Extract the [X, Y] coordinate from the center of the cell holding the provided text.  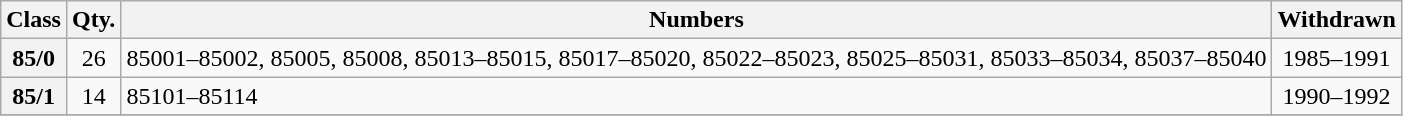
Qty. [93, 20]
85001–85002, 85005, 85008, 85013–85015, 85017–85020, 85022–85023, 85025–85031, 85033–85034, 85037–85040 [696, 58]
26 [93, 58]
Withdrawn [1336, 20]
Numbers [696, 20]
1985–1991 [1336, 58]
85/0 [34, 58]
85/1 [34, 96]
1990–1992 [1336, 96]
14 [93, 96]
Class [34, 20]
85101–85114 [696, 96]
